Pinpoint the cell where the given text exists, returning its [x, y] midpoint coordinate. 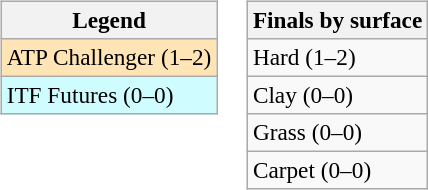
Clay (0–0) [337, 95]
Finals by surface [337, 20]
ITF Futures (0–0) [108, 95]
ATP Challenger (1–2) [108, 57]
Carpet (0–0) [337, 171]
Grass (0–0) [337, 133]
Hard (1–2) [337, 57]
Legend [108, 20]
